Capture the cell that displays the provided text and extract its [X, Y] central coordinate. 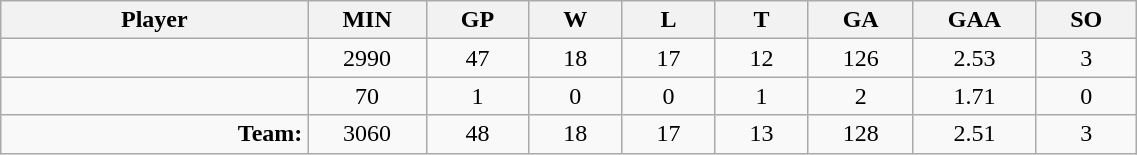
2.53 [974, 58]
GAA [974, 20]
GA [860, 20]
12 [762, 58]
2990 [367, 58]
Team: [154, 134]
2 [860, 96]
1.71 [974, 96]
SO [1086, 20]
13 [762, 134]
3060 [367, 134]
128 [860, 134]
W [576, 20]
70 [367, 96]
T [762, 20]
GP [477, 20]
Player [154, 20]
47 [477, 58]
126 [860, 58]
2.51 [974, 134]
48 [477, 134]
L [668, 20]
MIN [367, 20]
